Pinpoint the cell where the given text exists, returning its (x, y) midpoint coordinate. 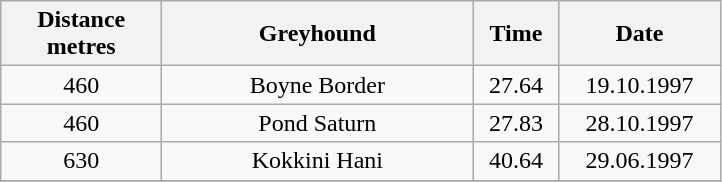
40.64 (516, 161)
19.10.1997 (640, 85)
27.64 (516, 85)
Date (640, 34)
29.06.1997 (640, 161)
Distancemetres (82, 34)
Kokkini Hani (318, 161)
Boyne Border (318, 85)
630 (82, 161)
27.83 (516, 123)
Time (516, 34)
28.10.1997 (640, 123)
Greyhound (318, 34)
Pond Saturn (318, 123)
